Find where the given text appears and provide that cell's center as (X, Y) coordinate. 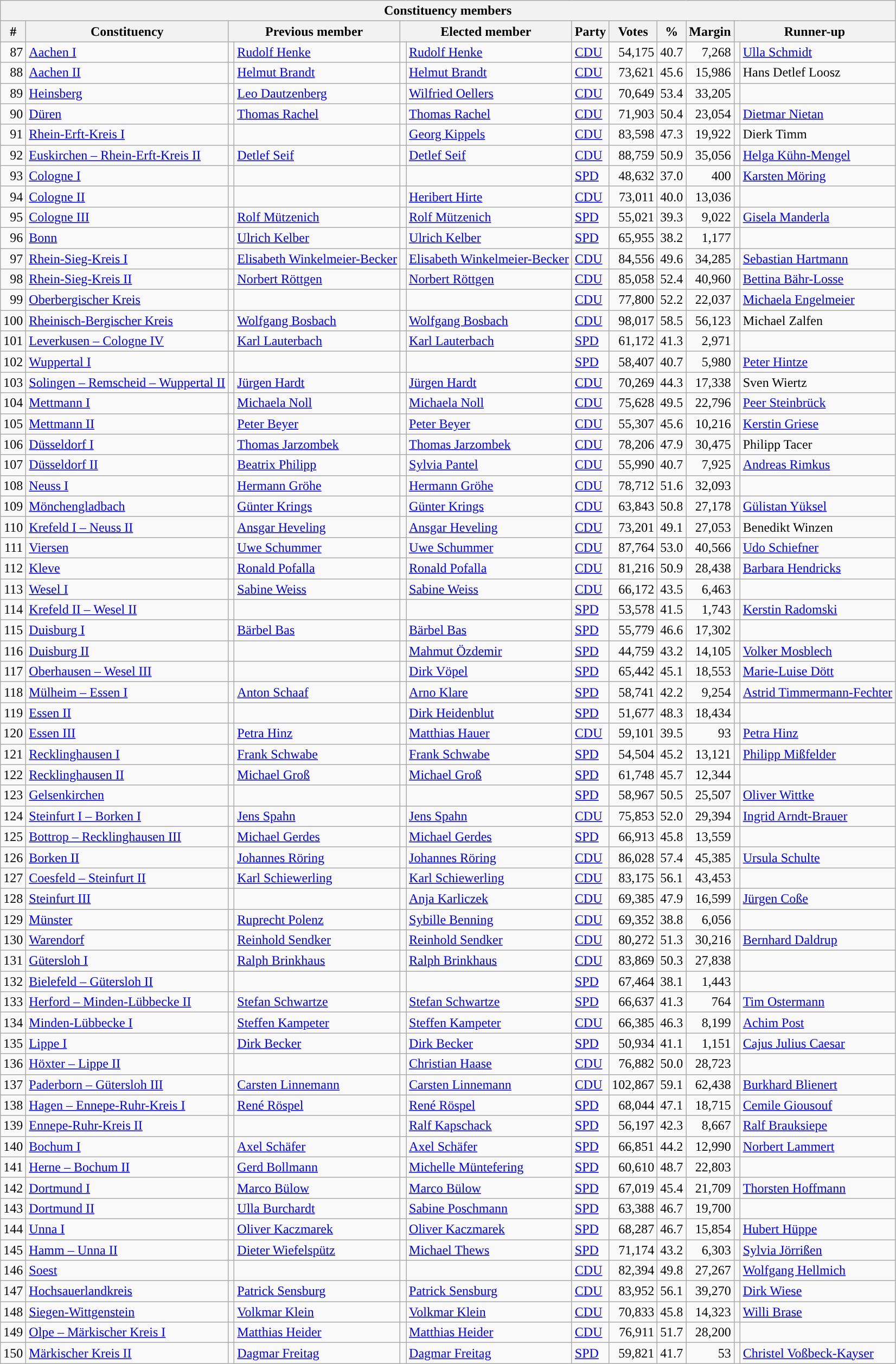
111 (13, 547)
69,385 (633, 898)
61,748 (633, 775)
Peer Steinbrück (817, 403)
Steinfurt I – Borken I (127, 816)
50.0 (671, 1064)
Münster (127, 920)
82,394 (633, 1271)
130 (13, 940)
90 (13, 114)
Rheinisch-Bergischer Kreis (127, 321)
88,759 (633, 155)
39.5 (671, 734)
59.1 (671, 1085)
Kerstin Radomski (817, 610)
Aachen II (127, 73)
Anton Schaaf (317, 692)
53.0 (671, 547)
150 (13, 1353)
Sylvia Jörrißen (817, 1250)
Solingen – Remscheid – Wuppertal II (127, 383)
42.3 (671, 1126)
27,267 (710, 1271)
55,990 (633, 465)
126 (13, 857)
122 (13, 775)
38.1 (671, 981)
Philipp Mißfelder (817, 754)
84,556 (633, 259)
13,559 (710, 837)
73,621 (633, 73)
Rhein-Erft-Kreis I (127, 135)
133 (13, 1002)
78,712 (633, 486)
51,677 (633, 713)
140 (13, 1146)
43,453 (710, 878)
15,986 (710, 73)
Sybille Benning (489, 920)
45.4 (671, 1188)
Leo Dautzenberg (317, 93)
85,058 (633, 279)
Ulla Schmidt (817, 52)
49.1 (671, 527)
144 (13, 1229)
Thorsten Hoffmann (817, 1188)
22,037 (710, 300)
107 (13, 465)
Hochsauerlandkreis (127, 1291)
Dieter Wiefelspütz (317, 1250)
Oliver Wittke (817, 795)
Arno Klare (489, 692)
97 (13, 259)
117 (13, 672)
21,709 (710, 1188)
102,867 (633, 1085)
137 (13, 1085)
Gülistan Yüksel (817, 506)
67,464 (633, 981)
Christel Voßbeck-Kayser (817, 1353)
Helga Kühn-Mengel (817, 155)
2,971 (710, 341)
38.8 (671, 920)
10,216 (710, 424)
Ulla Burchardt (317, 1208)
Dirk Wiese (817, 1291)
53,578 (633, 610)
Elected member (486, 31)
Bernhard Daldrup (817, 940)
54,175 (633, 52)
50.5 (671, 795)
13,036 (710, 196)
123 (13, 795)
66,385 (633, 1023)
114 (13, 610)
87,764 (633, 547)
Mönchengladbach (127, 506)
45,385 (710, 857)
Viersen (127, 547)
1,443 (710, 981)
49.5 (671, 403)
94 (13, 196)
55,021 (633, 217)
12,990 (710, 1146)
# (13, 31)
Votes (633, 31)
75,853 (633, 816)
80,272 (633, 940)
7,925 (710, 465)
53 (710, 1353)
Neuss I (127, 486)
149 (13, 1333)
Hagen – Ennepe-Ruhr-Kreis I (127, 1105)
33,205 (710, 93)
Bielefeld – Gütersloh II (127, 981)
30,475 (710, 444)
116 (13, 651)
12,344 (710, 775)
Steinfurt III (127, 898)
9,022 (710, 217)
78,206 (633, 444)
139 (13, 1126)
Matthias Hauer (489, 734)
76,911 (633, 1333)
Gelsenkirchen (127, 795)
53.4 (671, 93)
135 (13, 1043)
Duisburg II (127, 651)
83,869 (633, 961)
89 (13, 93)
Recklinghausen I (127, 754)
Düren (127, 114)
6,303 (710, 1250)
Norbert Lammert (817, 1146)
1,177 (710, 238)
Hubert Hüppe (817, 1229)
14,105 (710, 651)
58,407 (633, 362)
132 (13, 981)
Unna I (127, 1229)
88 (13, 73)
52.4 (671, 279)
37.0 (671, 176)
Ursula Schulte (817, 857)
Ralf Brauksiepe (817, 1126)
91 (13, 135)
124 (13, 816)
25,507 (710, 795)
Bochum I (127, 1146)
48,632 (633, 176)
128 (13, 898)
Mülheim – Essen I (127, 692)
Euskirchen – Rhein-Erft-Kreis II (127, 155)
6,056 (710, 920)
Oberbergischer Kreis (127, 300)
Hans Detlef Loosz (817, 73)
Beatrix Philipp (317, 465)
40,960 (710, 279)
400 (710, 176)
Dirk Heidenblut (489, 713)
7,268 (710, 52)
51.6 (671, 486)
Dirk Vöpel (489, 672)
15,854 (710, 1229)
34,285 (710, 259)
59,821 (633, 1353)
45.7 (671, 775)
68,287 (633, 1229)
Duisburg I (127, 630)
73,011 (633, 196)
115 (13, 630)
Mahmut Özdemir (489, 651)
58,741 (633, 692)
Dietmar Nietan (817, 114)
% (671, 31)
Ralf Kapschack (489, 1126)
Margin (710, 31)
18,715 (710, 1105)
Siegen-Wittgenstein (127, 1312)
98,017 (633, 321)
Burkhard Blienert (817, 1085)
27,053 (710, 527)
Udo Schiefner (817, 547)
Andreas Rimkus (817, 465)
39,270 (710, 1291)
50.8 (671, 506)
105 (13, 424)
14,323 (710, 1312)
110 (13, 527)
59,101 (633, 734)
Hamm – Unna II (127, 1250)
57.4 (671, 857)
46.6 (671, 630)
51.7 (671, 1333)
113 (13, 589)
Heribert Hirte (489, 196)
Ennepe-Ruhr-Kreis II (127, 1126)
95 (13, 217)
Lippe I (127, 1043)
Georg Kippels (489, 135)
141 (13, 1167)
Gerd Bollmann (317, 1167)
28,200 (710, 1333)
35,056 (710, 155)
62,438 (710, 1085)
Gütersloh I (127, 961)
145 (13, 1250)
1,151 (710, 1043)
Wesel I (127, 589)
Kerstin Griese (817, 424)
45.2 (671, 754)
54,504 (633, 754)
Herford – Minden-Lübbecke II (127, 1002)
17,302 (710, 630)
Leverkusen – Cologne IV (127, 341)
146 (13, 1271)
58.5 (671, 321)
100 (13, 321)
75,628 (633, 403)
Christian Haase (489, 1064)
8,199 (710, 1023)
Ingrid Arndt-Brauer (817, 816)
70,649 (633, 93)
Runner-up (815, 31)
55,779 (633, 630)
18,434 (710, 713)
Paderborn – Gütersloh III (127, 1085)
18,553 (710, 672)
45.1 (671, 672)
Volker Mosblech (817, 651)
Kleve (127, 568)
52.0 (671, 816)
Previous member (315, 31)
Cajus Julius Caesar (817, 1043)
Herne – Bochum II (127, 1167)
136 (13, 1064)
67,019 (633, 1188)
Krefeld II – Wesel II (127, 610)
109 (13, 506)
121 (13, 754)
70,833 (633, 1312)
120 (13, 734)
Sebastian Hartmann (817, 259)
Düsseldorf II (127, 465)
Coesfeld – Steinfurt II (127, 878)
143 (13, 1208)
8,667 (710, 1126)
104 (13, 403)
Essen III (127, 734)
83,175 (633, 878)
17,338 (710, 383)
142 (13, 1188)
28,438 (710, 568)
101 (13, 341)
44.2 (671, 1146)
60,610 (633, 1167)
65,955 (633, 238)
Wilfried Oellers (489, 93)
764 (710, 1002)
Rhein-Sieg-Kreis I (127, 259)
129 (13, 920)
66,851 (633, 1146)
103 (13, 383)
Düsseldorf I (127, 444)
39.3 (671, 217)
148 (13, 1312)
51.3 (671, 940)
Ruprecht Polenz (317, 920)
41.5 (671, 610)
Mettmann II (127, 424)
81,216 (633, 568)
Dortmund II (127, 1208)
Peter Hintze (817, 362)
Michael Thews (489, 1250)
Cologne I (127, 176)
63,843 (633, 506)
Wolfgang Hellmich (817, 1271)
Dortmund I (127, 1188)
Aachen I (127, 52)
41.7 (671, 1353)
134 (13, 1023)
92 (13, 155)
73,201 (633, 527)
30,216 (710, 940)
112 (13, 568)
Jürgen Coße (817, 898)
Bottrop – Recklinghausen III (127, 837)
43.5 (671, 589)
108 (13, 486)
49.6 (671, 259)
Michelle Müntefering (489, 1167)
44.3 (671, 383)
Sven Wiertz (817, 383)
48.7 (671, 1167)
56,123 (710, 321)
Cologne II (127, 196)
Rhein-Sieg-Kreis II (127, 279)
68,044 (633, 1105)
16,599 (710, 898)
Soest (127, 1271)
69,352 (633, 920)
76,882 (633, 1064)
Gisela Manderla (817, 217)
70,269 (633, 383)
127 (13, 878)
Bettina Bähr-Losse (817, 279)
27,178 (710, 506)
Wuppertal I (127, 362)
96 (13, 238)
Krefeld I – Neuss II (127, 527)
83,952 (633, 1291)
Michaela Engelmeier (817, 300)
65,442 (633, 672)
Märkischer Kreis II (127, 1353)
131 (13, 961)
106 (13, 444)
Marie-Luise Dött (817, 672)
Barbara Hendricks (817, 568)
138 (13, 1105)
46.3 (671, 1023)
47.1 (671, 1105)
Höxter – Lippe II (127, 1064)
27,838 (710, 961)
Heinsberg (127, 93)
58,967 (633, 795)
6,463 (710, 589)
22,803 (710, 1167)
118 (13, 692)
32,093 (710, 486)
38.2 (671, 238)
Tim Ostermann (817, 1002)
87 (13, 52)
Constituency members (448, 11)
1,743 (710, 610)
Constituency (127, 31)
Philipp Tacer (817, 444)
Sabine Poschmann (489, 1208)
Cologne III (127, 217)
Olpe – Märkischer Kreis I (127, 1333)
23,054 (710, 114)
66,637 (633, 1002)
71,903 (633, 114)
Borken II (127, 857)
Bonn (127, 238)
Party (590, 31)
119 (13, 713)
Astrid Timmermann-Fechter (817, 692)
Benedikt Winzen (817, 527)
44,759 (633, 651)
22,796 (710, 403)
66,172 (633, 589)
Oberhausen – Wesel III (127, 672)
Mettmann I (127, 403)
5,980 (710, 362)
71,174 (633, 1250)
147 (13, 1291)
50,934 (633, 1043)
Karsten Möring (817, 176)
98 (13, 279)
50.4 (671, 114)
28,723 (710, 1064)
19,700 (710, 1208)
29,394 (710, 816)
40,566 (710, 547)
102 (13, 362)
48.3 (671, 713)
125 (13, 837)
Warendorf (127, 940)
47.3 (671, 135)
77,800 (633, 300)
Michael Zalfen (817, 321)
66,913 (633, 837)
63,388 (633, 1208)
Dierk Timm (817, 135)
Minden-Lübbecke I (127, 1023)
Recklinghausen II (127, 775)
Achim Post (817, 1023)
56,197 (633, 1126)
Willi Brase (817, 1312)
19,922 (710, 135)
50.3 (671, 961)
83,598 (633, 135)
55,307 (633, 424)
42.2 (671, 692)
99 (13, 300)
52.2 (671, 300)
Essen II (127, 713)
49.8 (671, 1271)
Cemile Giousouf (817, 1105)
9,254 (710, 692)
86,028 (633, 857)
Anja Karliczek (489, 898)
Sylvia Pantel (489, 465)
13,121 (710, 754)
41.1 (671, 1043)
61,172 (633, 341)
40.0 (671, 196)
